From the cell containing the given text, extract its center point as [x, y] coordinate. 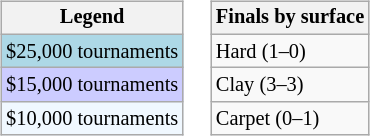
Hard (1–0) [290, 51]
Clay (3–3) [290, 85]
Finals by surface [290, 18]
Carpet (0–1) [290, 119]
$15,000 tournaments [92, 85]
$10,000 tournaments [92, 119]
$25,000 tournaments [92, 51]
Legend [92, 18]
